Capture the cell that displays the provided text and extract its [X, Y] central coordinate. 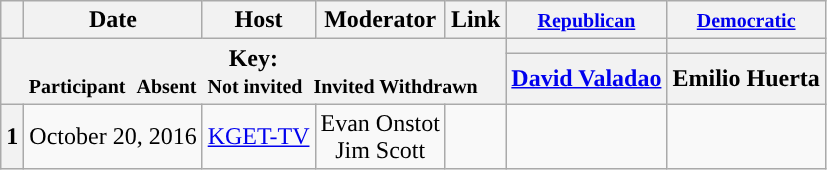
Link [475, 20]
October 20, 2016 [113, 136]
Republican [586, 20]
KGET-TV [258, 136]
Date [113, 20]
Evan OnstotJim Scott [380, 136]
Moderator [380, 20]
Emilio Huerta [746, 78]
Democratic [746, 20]
David Valadao [586, 78]
Host [258, 20]
1 [12, 136]
Key: Participant Absent Not invited Invited Withdrawn [254, 72]
